Extract the (x, y) coordinate from the center of the cell holding the provided text.  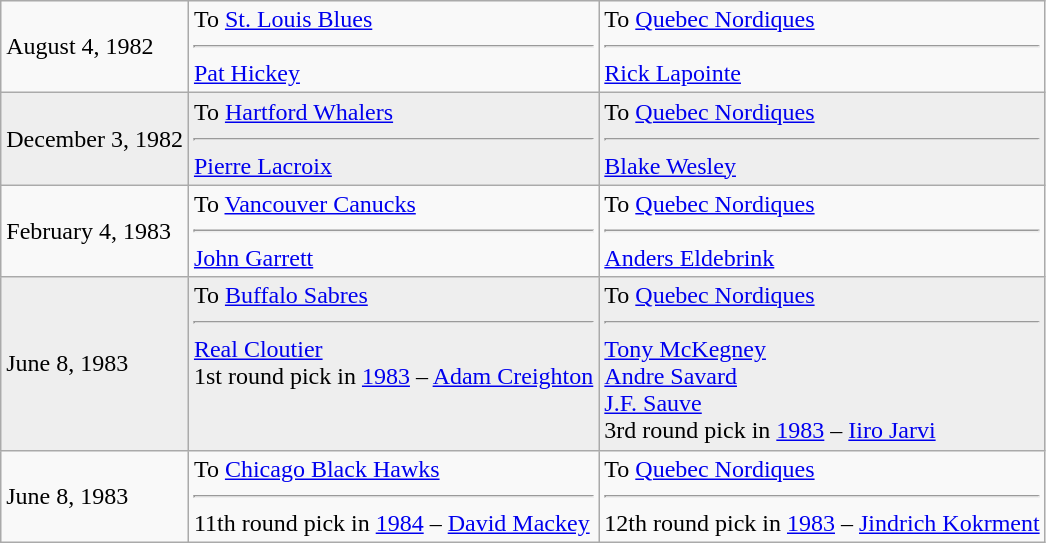
To Quebec NordiquesBlake Wesley (822, 139)
To Buffalo SabresReal Cloutier 1st round pick in 1983 – Adam Creighton (393, 364)
August 4, 1982 (95, 47)
To Quebec NordiquesRick Lapointe (822, 47)
December 3, 1982 (95, 139)
To Quebec NordiquesTony McKegney Andre Savard J.F. Sauve 3rd round pick in 1983 – Iiro Jarvi (822, 364)
To Chicago Black Hawks11th round pick in 1984 – David Mackey (393, 496)
To Hartford WhalersPierre Lacroix (393, 139)
To Quebec NordiquesAnders Eldebrink (822, 231)
To Vancouver CanucksJohn Garrett (393, 231)
February 4, 1983 (95, 231)
To St. Louis BluesPat Hickey (393, 47)
To Quebec Nordiques12th round pick in 1983 – Jindrich Kokrment (822, 496)
